Locate the cell with the specified text and output its (X, Y) center coordinate. 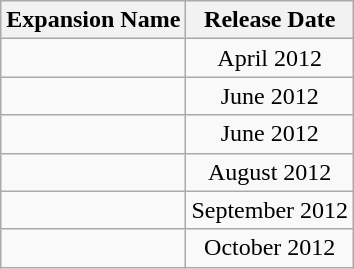
October 2012 (270, 248)
August 2012 (270, 172)
Expansion Name (94, 20)
September 2012 (270, 210)
Release Date (270, 20)
April 2012 (270, 58)
